Extract the [x, y] coordinate from the center of the cell holding the provided text.  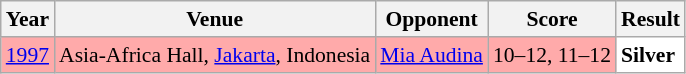
Year [28, 19]
1997 [28, 55]
Mia Audina [432, 55]
Silver [650, 55]
Asia-Africa Hall, Jakarta, Indonesia [214, 55]
Result [650, 19]
10–12, 11–12 [552, 55]
Score [552, 19]
Opponent [432, 19]
Venue [214, 19]
